Determine the (x, y) coordinate at the center of the cell enclosing the given text.  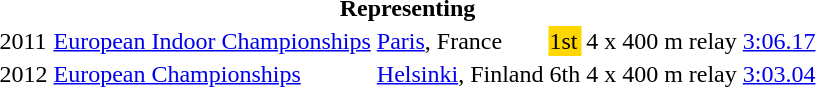
4 x 400 m relay (662, 41)
European Indoor Championships (212, 41)
Paris, France (460, 41)
1st (565, 41)
